Scan for the cell matching the given text and deliver its [X, Y] coordinate at center. 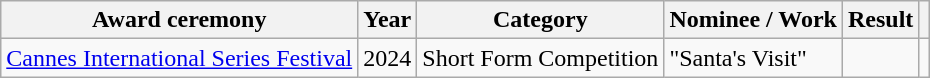
Short Form Competition [540, 58]
Category [540, 20]
2024 [388, 58]
Result [880, 20]
Nominee / Work [754, 20]
Award ceremony [180, 20]
"Santa's Visit" [754, 58]
Cannes International Series Festival [180, 58]
Year [388, 20]
